Return [x, y] of the center of cell containing provided text 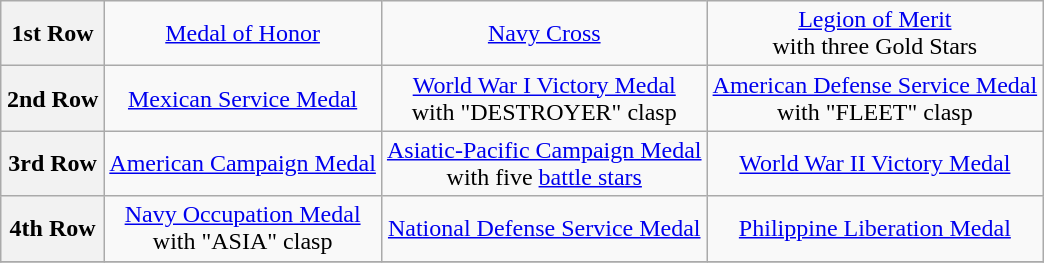
Legion of Meritwith three Gold Stars [875, 34]
Asiatic-Pacific Campaign Medalwith five battle stars [544, 164]
Philippine Liberation Medal [875, 228]
Medal of Honor [243, 34]
Navy Cross [544, 34]
Navy Occupation Medalwith "ASIA" clasp [243, 228]
National Defense Service Medal [544, 228]
1st Row [52, 34]
4th Row [52, 228]
Mexican Service Medal [243, 98]
2nd Row [52, 98]
3rd Row [52, 164]
American Defense Service Medalwith "FLEET" clasp [875, 98]
World War I Victory Medalwith "DESTROYER" clasp [544, 98]
American Campaign Medal [243, 164]
World War II Victory Medal [875, 164]
